Return the [X, Y] coordinate for the center point of the cell that contains the specified text.  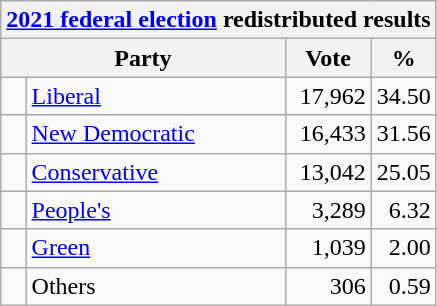
1,039 [328, 248]
13,042 [328, 172]
306 [328, 286]
34.50 [404, 96]
3,289 [328, 210]
Vote [328, 58]
Liberal [156, 96]
Party [143, 58]
31.56 [404, 134]
2.00 [404, 248]
New Democratic [156, 134]
% [404, 58]
Conservative [156, 172]
17,962 [328, 96]
25.05 [404, 172]
6.32 [404, 210]
16,433 [328, 134]
0.59 [404, 286]
Green [156, 248]
2021 federal election redistributed results [218, 20]
People's [156, 210]
Others [156, 286]
